From the cell containing the given text, extract its center point as (X, Y) coordinate. 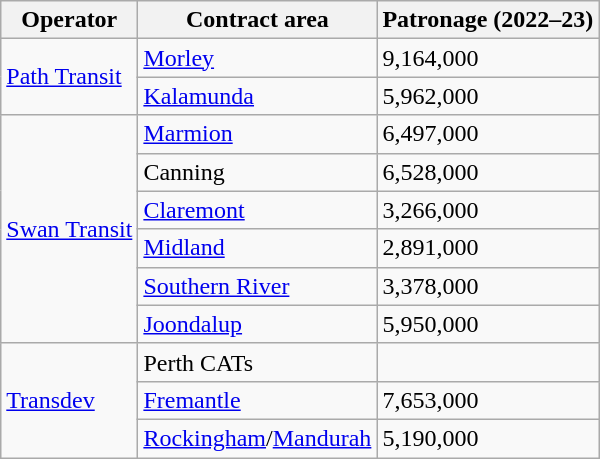
Fremantle (258, 400)
Claremont (258, 210)
Path Transit (70, 77)
2,891,000 (488, 248)
Morley (258, 58)
Perth CATs (258, 362)
7,653,000 (488, 400)
Midland (258, 248)
Southern River (258, 286)
Rockingham/Mandurah (258, 438)
3,266,000 (488, 210)
Patronage (2022–23) (488, 20)
6,528,000 (488, 172)
Transdev (70, 400)
Kalamunda (258, 96)
Canning (258, 172)
3,378,000 (488, 286)
Contract area (258, 20)
Joondalup (258, 324)
Swan Transit (70, 229)
5,190,000 (488, 438)
5,950,000 (488, 324)
9,164,000 (488, 58)
6,497,000 (488, 134)
Marmion (258, 134)
Operator (70, 20)
5,962,000 (488, 96)
